Capture the cell that displays the provided text and extract its [x, y] central coordinate. 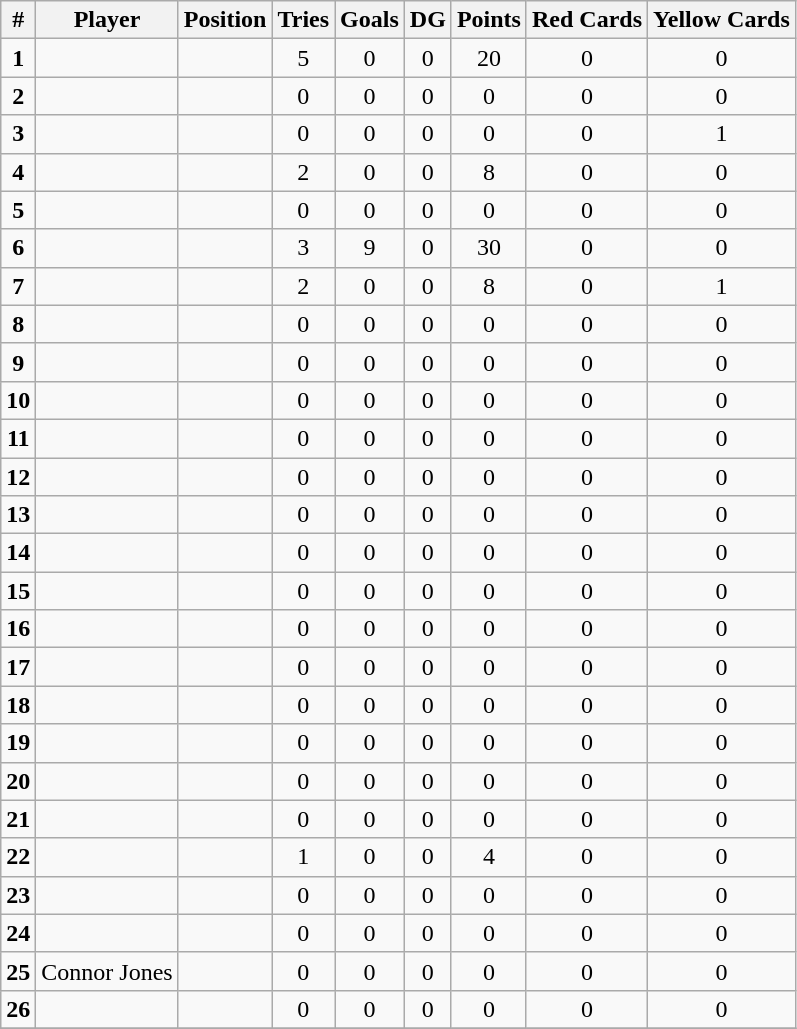
17 [18, 667]
6 [18, 248]
24 [18, 933]
26 [18, 1009]
13 [18, 515]
Position [225, 20]
Yellow Cards [722, 20]
21 [18, 819]
11 [18, 438]
Tries [304, 20]
19 [18, 743]
25 [18, 971]
Goals [370, 20]
18 [18, 705]
7 [18, 286]
14 [18, 553]
10 [18, 400]
16 [18, 629]
Connor Jones [107, 971]
22 [18, 857]
15 [18, 591]
12 [18, 477]
23 [18, 895]
Points [488, 20]
# [18, 20]
Red Cards [586, 20]
30 [488, 248]
Player [107, 20]
DG [428, 20]
